Extract the (X, Y) coordinate from the center of the cell holding the provided text.  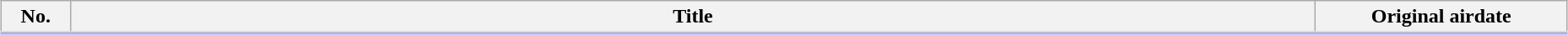
Title (693, 17)
No. (35, 17)
Original airdate (1441, 17)
